Return (x, y) of the center of cell containing provided text 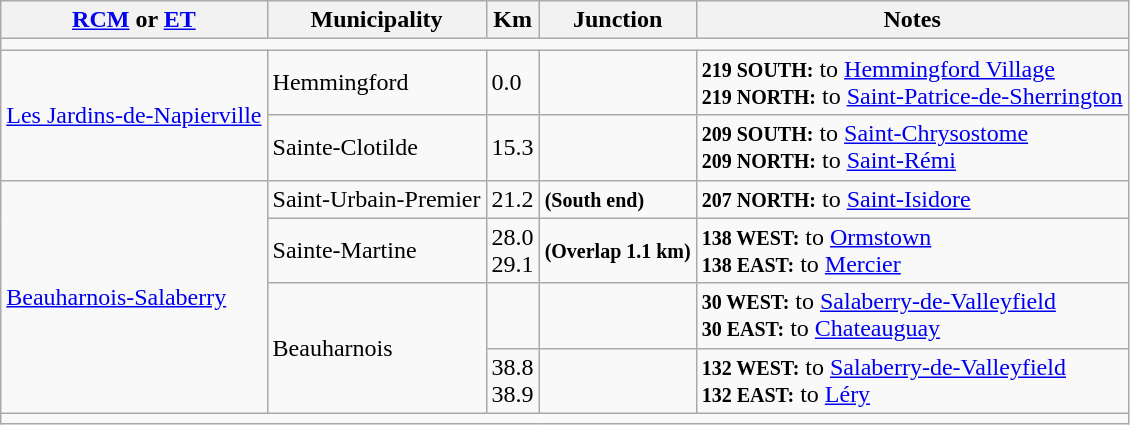
Notes (912, 20)
Junction (618, 20)
Sainte-Clotilde (376, 148)
38.8 38.9 (512, 380)
Beauharnois (376, 348)
(South end) (618, 199)
Hemmingford (376, 82)
21.2 (512, 199)
Saint-Urbain-Premier (376, 199)
Sainte-Martine (376, 250)
30 WEST: to Salaberry-de-Valleyfield 30 EAST: to Chateauguay (912, 316)
207 NORTH: to Saint-Isidore (912, 199)
RCM or ET (134, 20)
Beauharnois-Salaberry (134, 296)
15.3 (512, 148)
132 WEST: to Salaberry-de-Valleyfield 132 EAST: to Léry (912, 380)
209 SOUTH: to Saint-Chrysostome 209 NORTH: to Saint-Rémi (912, 148)
(Overlap 1.1 km) (618, 250)
0.0 (512, 82)
Km (512, 20)
28.0 29.1 (512, 250)
Municipality (376, 20)
138 WEST: to Ormstown 138 EAST: to Mercier (912, 250)
219 SOUTH: to Hemmingford Village 219 NORTH: to Saint-Patrice-de-Sherrington (912, 82)
Les Jardins-de-Napierville (134, 115)
